Determine the [x, y] coordinate at the center of the cell enclosing the given text.  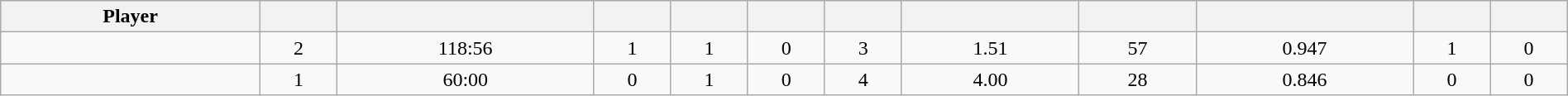
4 [863, 79]
0.947 [1305, 48]
2 [298, 48]
28 [1138, 79]
4.00 [990, 79]
1.51 [990, 48]
118:56 [466, 48]
Player [131, 17]
60:00 [466, 79]
57 [1138, 48]
0.846 [1305, 79]
3 [863, 48]
